Determine the [x, y] coordinate at the center of the cell enclosing the given text.  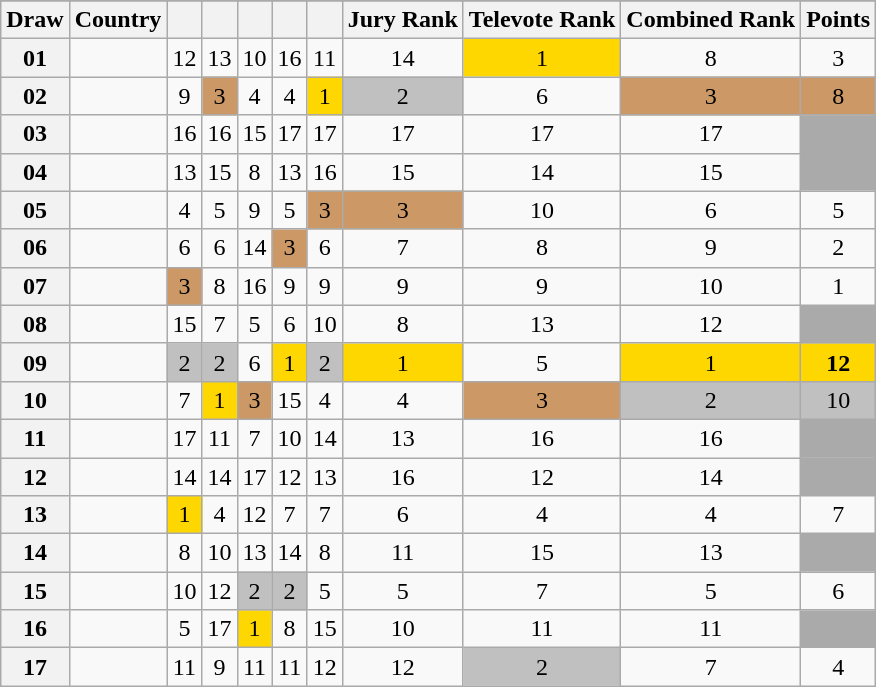
05 [35, 210]
09 [35, 362]
Jury Rank [402, 20]
02 [35, 96]
04 [35, 172]
06 [35, 248]
Televote Rank [542, 20]
Draw [35, 20]
03 [35, 134]
Combined Rank [711, 20]
08 [35, 324]
Points [838, 20]
07 [35, 286]
01 [35, 58]
Country [118, 20]
